Search for the cell housing the specified text and yield its (X, Y) center coordinate. 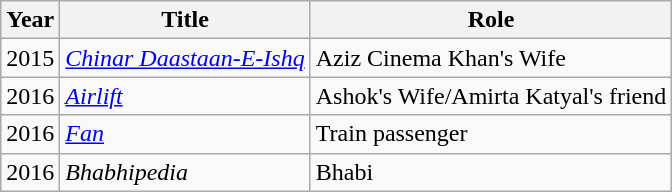
Role (491, 20)
Train passenger (491, 134)
2015 (30, 58)
Fan (185, 134)
Chinar Daastaan-E-Ishq (185, 58)
Title (185, 20)
Aziz Cinema Khan's Wife (491, 58)
Airlift (185, 96)
Ashok's Wife/Amirta Katyal's friend (491, 96)
Year (30, 20)
Bhabi (491, 172)
Bhabhipedia (185, 172)
